Detect which cell encompasses the target text, then output its [x, y] center coordinate. 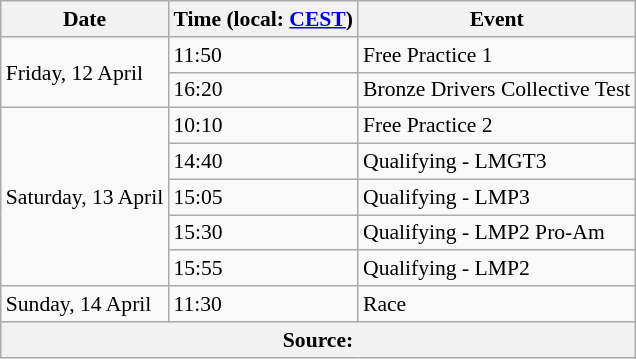
15:30 [263, 233]
11:30 [263, 304]
Time (local: CEST) [263, 19]
Bronze Drivers Collective Test [496, 90]
Friday, 12 April [85, 72]
Qualifying - LMGT3 [496, 162]
15:55 [263, 269]
Source: [318, 340]
Race [496, 304]
Saturday, 13 April [85, 197]
Qualifying - LMP3 [496, 197]
11:50 [263, 55]
10:10 [263, 126]
Free Practice 2 [496, 126]
14:40 [263, 162]
15:05 [263, 197]
Date [85, 19]
16:20 [263, 90]
Event [496, 19]
Free Practice 1 [496, 55]
Sunday, 14 April [85, 304]
Qualifying - LMP2 [496, 269]
Qualifying - LMP2 Pro-Am [496, 233]
